Identify which cell holds the provided text, then report its (x, y) central coordinate. 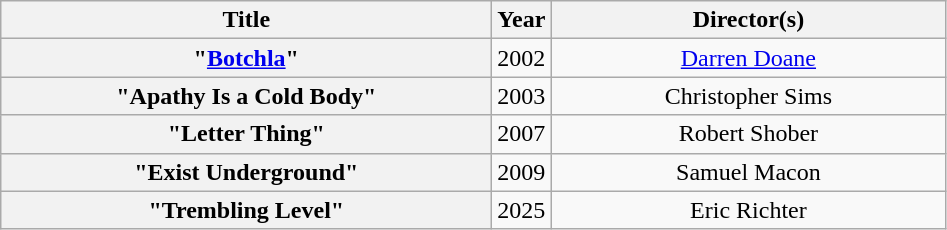
Christopher Sims (748, 96)
Darren Doane (748, 58)
Director(s) (748, 20)
"Trembling Level" (246, 210)
Title (246, 20)
Robert Shober (748, 134)
2025 (522, 210)
2009 (522, 172)
2003 (522, 96)
Year (522, 20)
"Exist Underground" (246, 172)
2002 (522, 58)
Samuel Macon (748, 172)
Eric Richter (748, 210)
"Botchla" (246, 58)
2007 (522, 134)
"Letter Thing" (246, 134)
"Apathy Is a Cold Body" (246, 96)
